Extract the (X, Y) coordinate from the center of the cell holding the provided text.  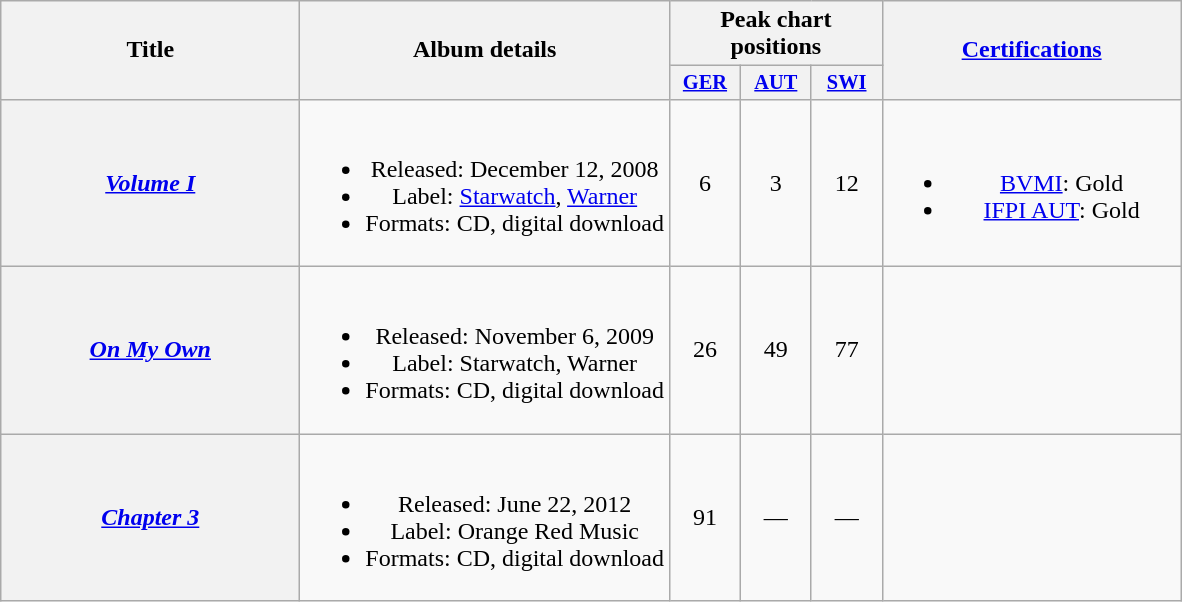
Peak chart positions (776, 34)
Chapter 3 (150, 518)
Released: June 22, 2012Label: Orange Red MusicFormats: CD, digital download (485, 518)
Released: November 6, 2009Label: Starwatch, WarnerFormats: CD, digital download (485, 350)
6 (706, 182)
On My Own (150, 350)
AUT (776, 83)
49 (776, 350)
91 (706, 518)
12 (846, 182)
BVMI: GoldIFPI AUT: Gold (1032, 182)
Volume I (150, 182)
Certifications (1032, 50)
Released: December 12, 2008Label: Starwatch, WarnerFormats: CD, digital download (485, 182)
Title (150, 50)
26 (706, 350)
3 (776, 182)
SWI (846, 83)
Album details (485, 50)
GER (706, 83)
77 (846, 350)
